Output the [x, y] coordinate of the center of the cell containing the given text.  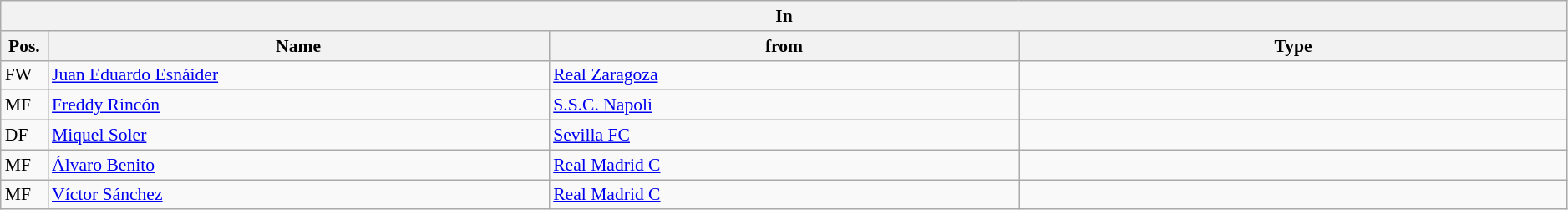
Real Zaragoza [784, 75]
Miquel Soler [298, 136]
FW [24, 75]
In [784, 16]
from [784, 46]
DF [24, 136]
Víctor Sánchez [298, 195]
Juan Eduardo Esnáider [298, 75]
Type [1293, 46]
Pos. [24, 46]
S.S.C. Napoli [784, 105]
Álvaro Benito [298, 165]
Sevilla FC [784, 136]
Name [298, 46]
Freddy Rincón [298, 105]
